Determine the [x, y] coordinate at the center of the cell enclosing the given text.  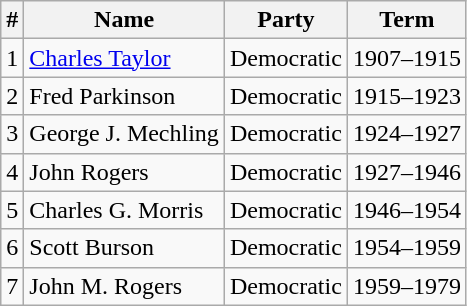
1946–1954 [406, 210]
Charles G. Morris [124, 210]
5 [12, 210]
John M. Rogers [124, 286]
1 [12, 58]
1924–1927 [406, 134]
1915–1923 [406, 96]
Party [286, 20]
1927–1946 [406, 172]
1954–1959 [406, 248]
1907–1915 [406, 58]
George J. Mechling [124, 134]
Scott Burson [124, 248]
6 [12, 248]
3 [12, 134]
Fred Parkinson [124, 96]
7 [12, 286]
Name [124, 20]
Term [406, 20]
4 [12, 172]
John Rogers [124, 172]
2 [12, 96]
1959–1979 [406, 286]
Charles Taylor [124, 58]
# [12, 20]
